Extract the (X, Y) coordinate from the center of the cell holding the provided text.  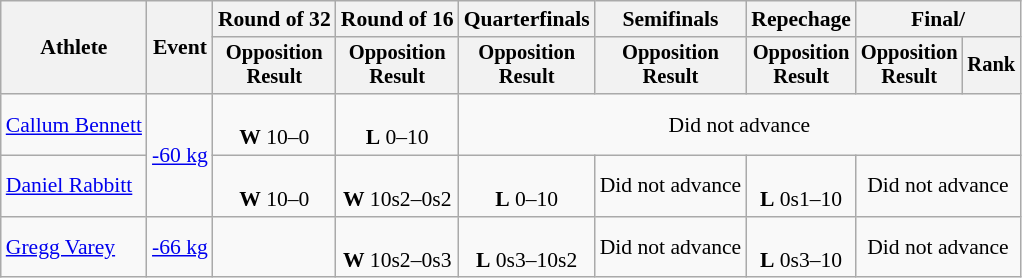
-60 kg (180, 155)
Round of 32 (274, 19)
Rank (991, 66)
Daniel Rabbitt (74, 186)
Final/ (938, 19)
Repechage (801, 19)
Gregg Varey (74, 248)
Event (180, 48)
W 10s2–0s3 (398, 248)
L 0s3–10 (801, 248)
-66 kg (180, 248)
Athlete (74, 48)
Semifinals (671, 19)
Round of 16 (398, 19)
L 0s3–10s2 (527, 248)
Callum Bennett (74, 124)
W 10s2–0s2 (398, 186)
Quarterfinals (527, 19)
L 0s1–10 (801, 186)
